Output the (x, y) coordinate of the center of the cell containing the given text.  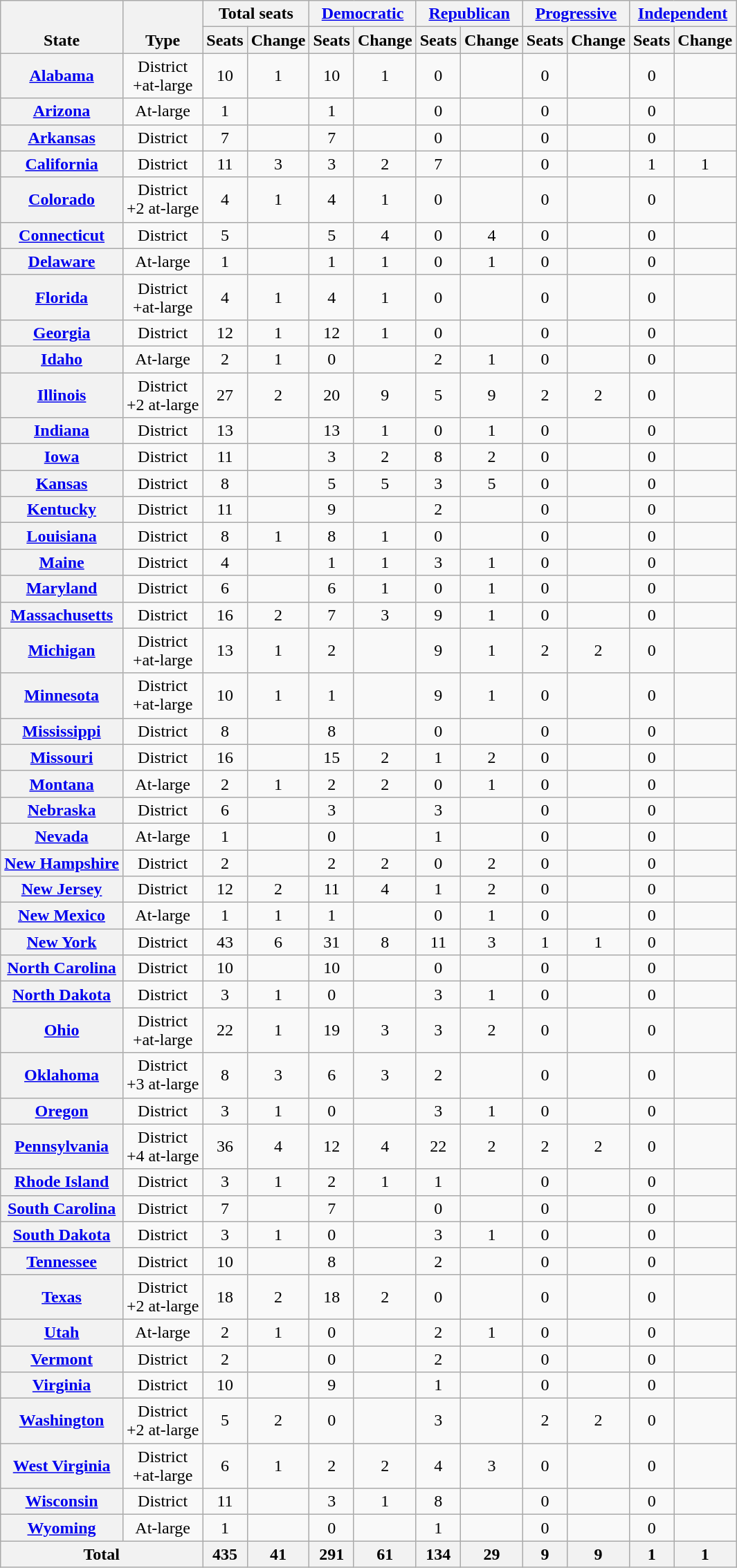
Illinois (62, 394)
Nebraska (62, 810)
291 (331, 1554)
District+3 at-large (162, 1075)
20 (331, 394)
District+4 at-large (162, 1147)
Total (102, 1554)
Mississippi (62, 731)
Michigan (62, 650)
Alabama (62, 76)
Georgia (62, 333)
36 (225, 1147)
Democratic (363, 14)
West Virginia (62, 1466)
Texas (62, 1296)
Maine (62, 562)
27 (225, 394)
Vermont (62, 1359)
New York (62, 942)
Nevada (62, 836)
Utah (62, 1332)
North Dakota (62, 995)
31 (331, 942)
435 (225, 1554)
Pennsylvania (62, 1147)
New Mexico (62, 916)
Maryland (62, 589)
Iowa (62, 457)
43 (225, 942)
Indiana (62, 431)
New Hampshire (62, 863)
Delaware (62, 261)
Independent (682, 14)
Louisiana (62, 536)
California (62, 164)
Colorado (62, 199)
Oregon (62, 1111)
Tennessee (62, 1261)
Wyoming (62, 1528)
Republican (469, 14)
Montana (62, 784)
15 (331, 757)
61 (385, 1554)
Washington (62, 1421)
New Jersey (62, 889)
29 (492, 1554)
Arizona (62, 111)
Minnesota (62, 696)
Florida (62, 297)
Kansas (62, 483)
Ohio (62, 1031)
Missouri (62, 757)
Type (162, 27)
Progressive (576, 14)
Total seats (256, 14)
Idaho (62, 359)
South Dakota (62, 1235)
South Carolina (62, 1208)
North Carolina (62, 968)
Virginia (62, 1385)
Oklahoma (62, 1075)
Arkansas (62, 138)
Connecticut (62, 235)
State (62, 27)
Rhode Island (62, 1182)
Wisconsin (62, 1502)
Massachusetts (62, 615)
Kentucky (62, 510)
19 (331, 1031)
41 (278, 1554)
134 (438, 1554)
